Determine the [x, y] coordinate at the center of the cell enclosing the given text.  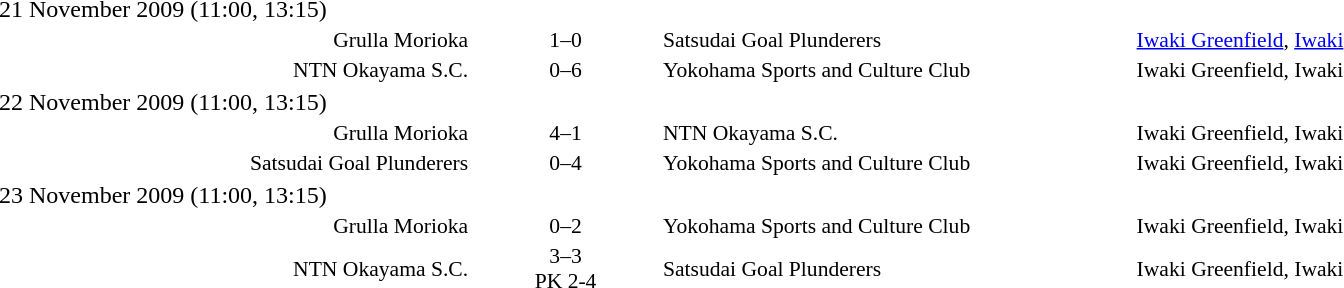
0–6 [566, 70]
Satsudai Goal Plunderers [897, 40]
1–0 [566, 40]
0–2 [566, 226]
0–4 [566, 162]
4–1 [566, 132]
NTN Okayama S.C. [897, 132]
